Return the [X, Y] coordinate for the center point of the cell that contains the specified text.  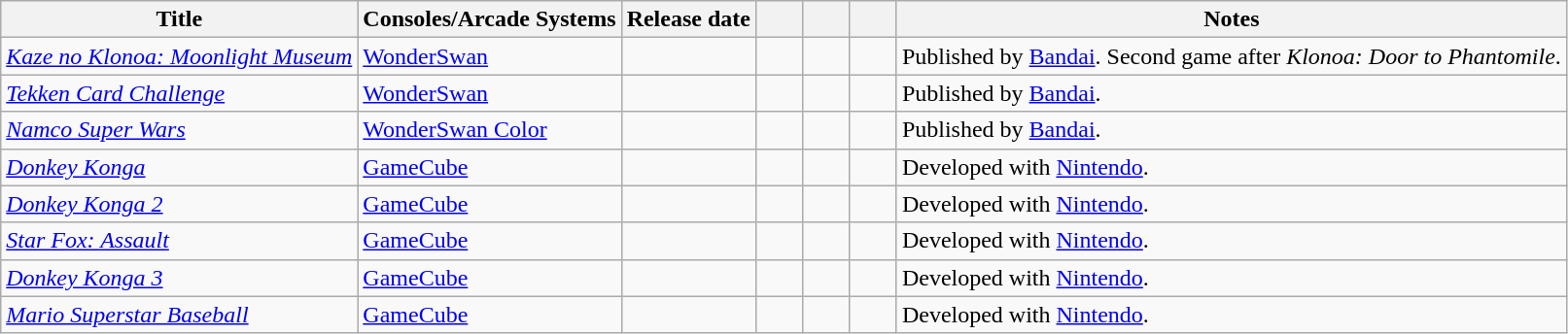
Donkey Konga [179, 167]
Published by Bandai. Second game after Klonoa: Door to Phantomile. [1231, 56]
Consoles/Arcade Systems [490, 19]
Namco Super Wars [179, 130]
Tekken Card Challenge [179, 93]
Release date [688, 19]
Star Fox: Assault [179, 241]
Donkey Konga 2 [179, 204]
WonderSwan Color [490, 130]
Title [179, 19]
Mario Superstar Baseball [179, 315]
Donkey Konga 3 [179, 278]
Kaze no Klonoa: Moonlight Museum [179, 56]
Notes [1231, 19]
